Find where the given text appears and provide that cell's center as [x, y] coordinate. 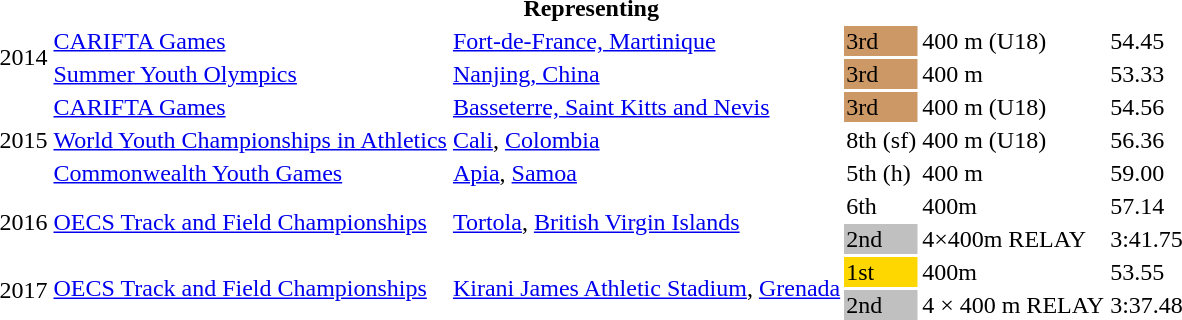
4 × 400 m RELAY [1014, 305]
World Youth Championships in Athletics [250, 140]
6th [882, 206]
8th (sf) [882, 140]
Summer Youth Olympics [250, 74]
Fort-de-France, Martinique [646, 41]
Apia, Samoa [646, 173]
Cali, Colombia [646, 140]
4×400m RELAY [1014, 239]
Tortola, British Virgin Islands [646, 222]
Commonwealth Youth Games [250, 173]
Kirani James Athletic Stadium, Grenada [646, 288]
1st [882, 272]
Nanjing, China [646, 74]
Basseterre, Saint Kitts and Nevis [646, 107]
5th (h) [882, 173]
